Capture the cell that displays the provided text and extract its [X, Y] central coordinate. 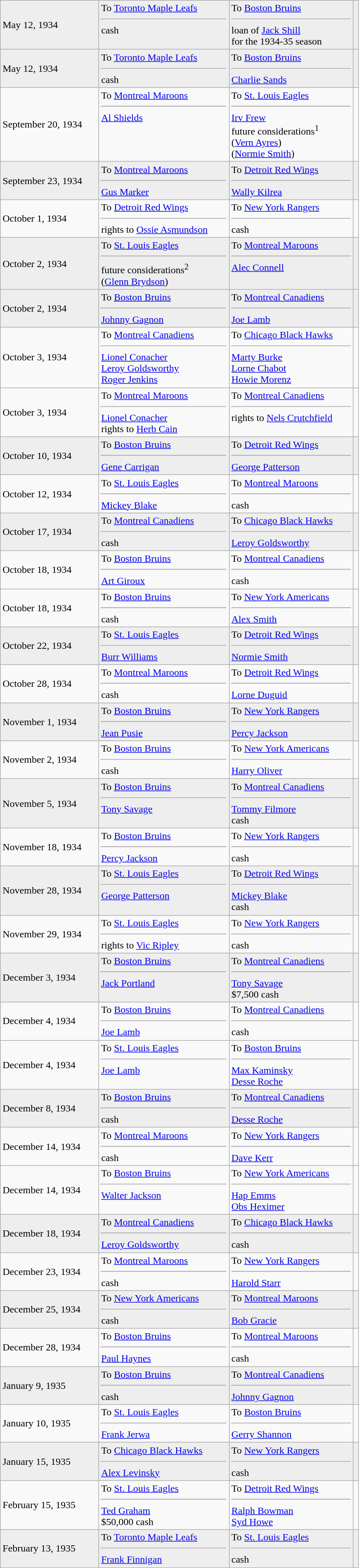
To Boston BruinsGene Carrigan [164, 456]
To St. Louis Eaglesfuture considerations2(Glenn Brydson) [164, 264]
November 29, 1934 [50, 934]
To St. Louis EaglesFrank Jerwa [164, 1424]
To Boston BruinsJack Portland [164, 977]
December 8, 1934 [50, 1108]
October 28, 1934 [50, 684]
To Boston BruinsGerry Shannon [291, 1424]
To St. Louis EaglesBurr Williams [164, 646]
To Montreal MaroonsLionel Conacherrights to Herb Cain [164, 412]
To New York AmericansHap EmmsObs Heximer [291, 1190]
To Detroit Red Wingsrights to Ossie Asmundson [164, 218]
To New York AmericansHarry Oliver [291, 760]
To St. Louis EaglesTed Graham$50,000 cash [164, 1505]
November 2, 1934 [50, 760]
To New York RangersDave Kerr [291, 1146]
To Boston Bruinsloan of Jack Shillfor the 1934-35 season [291, 25]
December 23, 1934 [50, 1272]
February 15, 1935 [50, 1505]
To Montreal CanadiensDesse Roche [291, 1108]
To Boston BruinsWalter Jackson [164, 1190]
To Detroit Red WingsRalph BowmanSyd Howe [291, 1505]
To Boston BruinsMax KaminskyDesse Roche [291, 1065]
To St. Louis Eaglescash [291, 1549]
To St. Louis EaglesMickey Blake [164, 494]
To Chicago Black Hawkscash [291, 1233]
To Detroit Red WingsGeorge Patterson [291, 456]
November 28, 1934 [50, 891]
To Montreal MaroonsGus Marker [164, 180]
To New York AmericansAlex Smith [291, 608]
To Detroit Red Wings Wally Kilrea [291, 180]
To Boston BruinsPaul Haynes [164, 1348]
To New York Rangers cash [291, 218]
January 10, 1935 [50, 1424]
To St. Louis EaglesGeorge Patterson [164, 891]
To Detroit Red WingsLorne Duguid [291, 684]
September 23, 1934 [50, 180]
To New York RangersHarold Starr [291, 1272]
To Montreal Canadiensrights to Nels Crutchfield [291, 412]
To New York RangersPercy Jackson [291, 722]
To Boston BruinsJoe Lamb [164, 1021]
To Chicago Black HawksMarty BurkeLorne ChabotHowie Morenz [291, 357]
January 9, 1935 [50, 1386]
To Boston BruinsJohnny Gagnon [164, 308]
To Chicago Black HawksAlex Levinsky [164, 1462]
To Boston BruinsArt Giroux [164, 570]
November 18, 1934 [50, 847]
February 13, 1935 [50, 1549]
November 1, 1934 [50, 722]
October 1, 1934 [50, 218]
To Montreal CanadiensTommy Filmorecash [291, 803]
To Boston BruinsJean Pusie [164, 722]
To Montreal CanadiensJohnny Gagnon [291, 1386]
To Montreal CanadiensJoe Lamb [291, 308]
January 15, 1935 [50, 1462]
To Chicago Black HawksLeroy Goldsworthy [291, 532]
October 12, 1934 [50, 494]
October 17, 1934 [50, 532]
December 18, 1934 [50, 1233]
To Montreal MaroonsBob Gracie [291, 1310]
To Detroit Red WingsMickey Blakecash [291, 891]
To Detroit Red WingsNormie Smith [291, 646]
To Toronto Maple LeafsFrank Finnigan [164, 1549]
To Montreal MaroonsAl Shields [164, 125]
October 10, 1934 [50, 456]
To St. Louis EaglesJoe Lamb [164, 1065]
To Boston BruinsPercy Jackson [164, 847]
November 5, 1934 [50, 803]
December 28, 1934 [50, 1348]
December 25, 1934 [50, 1310]
To New York Americanscash [164, 1310]
To Montreal CanadiensTony Savage$7,500 cash [291, 977]
To Montreal MaroonsAlec Connell [291, 264]
September 20, 1934 [50, 125]
December 3, 1934 [50, 977]
To Montreal CanadiensLeroy Goldsworthy [164, 1233]
To St. Louis Eaglesrights to Vic Ripley [164, 934]
To Boston BruinsCharlie Sands [291, 69]
To Boston BruinsTony Savage [164, 803]
October 22, 1934 [50, 646]
To St. Louis EaglesIrv Frewfuture considerations1(Vern Ayres)(Normie Smith) [291, 125]
To Montreal CanadiensLionel ConacherLeroy GoldsworthyRoger Jenkins [164, 357]
